For the text-containing cell, return its midpoint in (x, y) coordinate format. 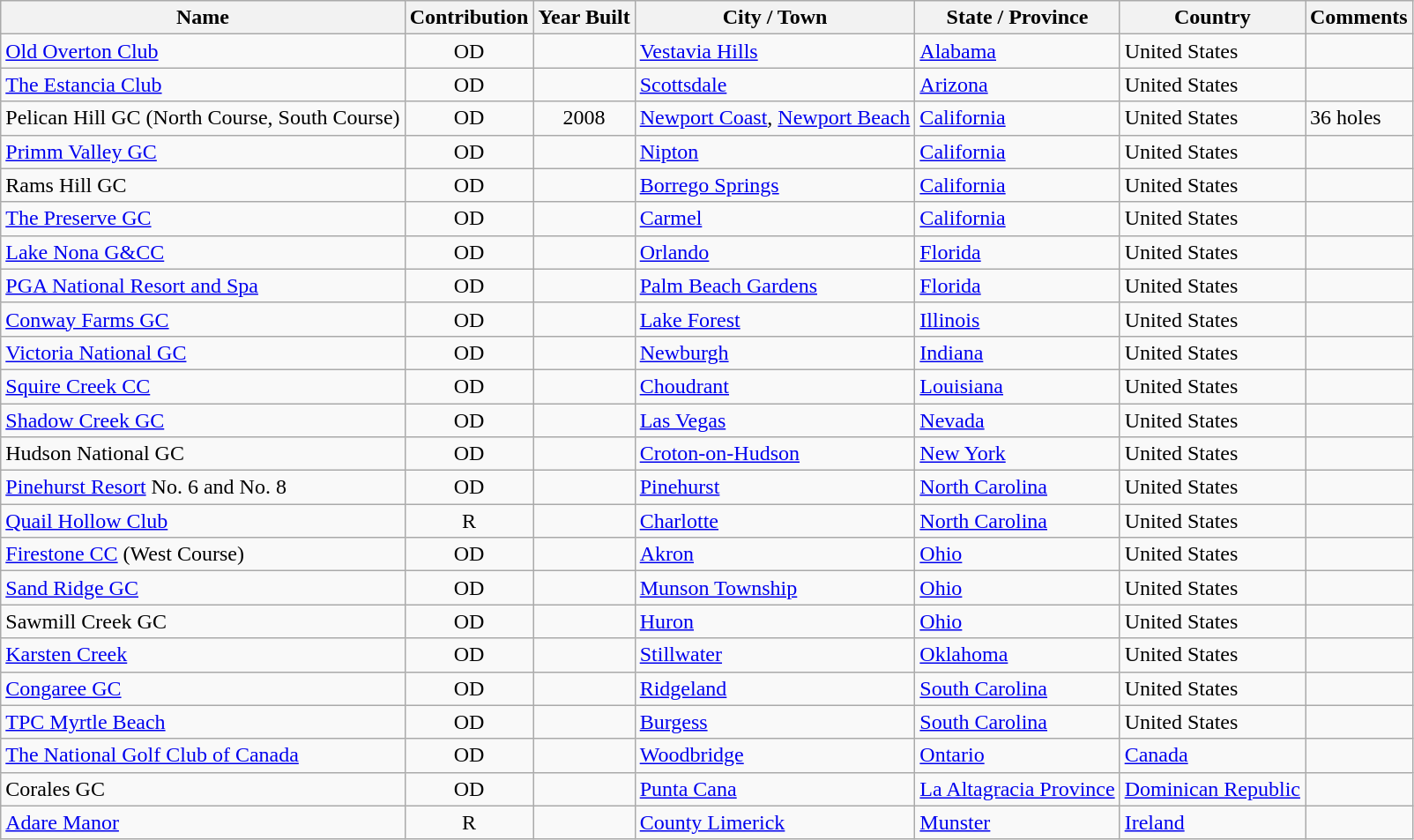
Dominican Republic (1212, 789)
Ridgeland (775, 688)
Comments (1358, 18)
PGA National Resort and Spa (203, 286)
Croton-on-Hudson (775, 454)
Punta Cana (775, 789)
Choudrant (775, 386)
Woodbridge (775, 755)
Las Vegas (775, 420)
Ireland (1212, 822)
Indiana (1017, 353)
Scottsdale (775, 85)
Burgess (775, 722)
Nevada (1017, 420)
Munster (1017, 822)
Arizona (1017, 85)
Corales GC (203, 789)
Louisiana (1017, 386)
Primm Valley GC (203, 152)
Munson Township (775, 588)
Name (203, 18)
Vestavia Hills (775, 51)
36 holes (1358, 118)
Old Overton Club (203, 51)
Congaree GC (203, 688)
City / Town (775, 18)
Illinois (1017, 319)
Borrego Springs (775, 185)
The Preserve GC (203, 219)
Charlotte (775, 521)
Karsten Creek (203, 655)
Pelican Hill GC (North Course, South Course) (203, 118)
Pinehurst (775, 487)
Firestone CC (West Course) (203, 554)
Shadow Creek GC (203, 420)
County Limerick (775, 822)
Lake Forest (775, 319)
Canada (1212, 755)
Pinehurst Resort No. 6 and No. 8 (203, 487)
Sawmill Creek GC (203, 621)
Stillwater (775, 655)
2008 (584, 118)
Alabama (1017, 51)
Nipton (775, 152)
Squire Creek CC (203, 386)
Rams Hill GC (203, 185)
Akron (775, 554)
Victoria National GC (203, 353)
State / Province (1017, 18)
Country (1212, 18)
Sand Ridge GC (203, 588)
Carmel (775, 219)
Hudson National GC (203, 454)
The National Golf Club of Canada (203, 755)
Lake Nona G&CC (203, 252)
Ontario (1017, 755)
Oklahoma (1017, 655)
Conway Farms GC (203, 319)
Palm Beach Gardens (775, 286)
Contribution (469, 18)
Quail Hollow Club (203, 521)
Newburgh (775, 353)
New York (1017, 454)
The Estancia Club (203, 85)
TPC Myrtle Beach (203, 722)
Orlando (775, 252)
Year Built (584, 18)
Newport Coast, Newport Beach (775, 118)
Adare Manor (203, 822)
Huron (775, 621)
La Altagracia Province (1017, 789)
